Pinpoint the cell where the given text exists, returning its [x, y] midpoint coordinate. 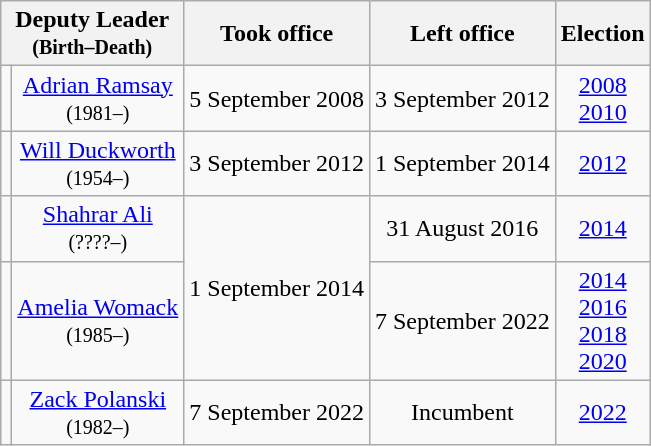
Left office [462, 34]
Zack Polanski(1982–) [98, 412]
Shahrar Ali(????–) [98, 228]
Incumbent [462, 412]
Deputy Leader(Birth–Death) [92, 34]
5 September 2008 [277, 98]
Will Duckworth(1954–) [98, 164]
Election [602, 34]
2022 [602, 412]
2012 [602, 164]
31 August 2016 [462, 228]
Amelia Womack(1985–) [98, 320]
20082010 [602, 98]
2014201620182020 [602, 320]
Took office [277, 34]
Adrian Ramsay(1981–) [98, 98]
2014 [602, 228]
